Find where the given text appears and provide that cell's center as (X, Y) coordinate. 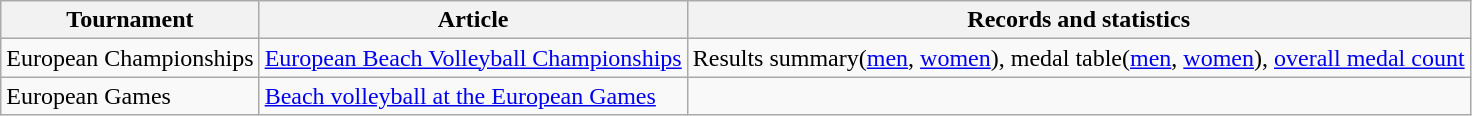
European Championships (130, 58)
European Games (130, 96)
Article (473, 20)
Records and statistics (1078, 20)
Results summary(men, women), medal table(men, women), overall medal count (1078, 58)
Beach volleyball at the European Games (473, 96)
Tournament (130, 20)
European Beach Volleyball Championships (473, 58)
